Capture the cell that displays the provided text and extract its (x, y) central coordinate. 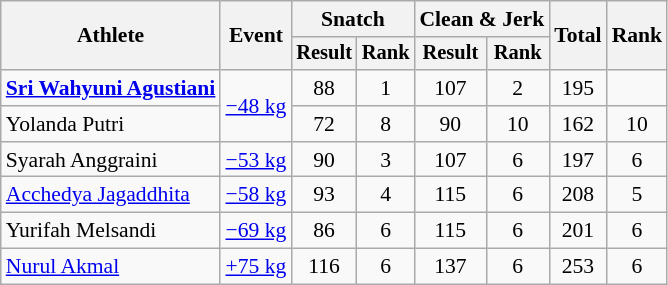
8 (386, 124)
Clean & Jerk (482, 19)
Nurul Akmal (111, 267)
−69 kg (256, 231)
162 (578, 124)
Syarah Anggraini (111, 160)
1 (386, 88)
3 (386, 160)
201 (578, 231)
116 (324, 267)
86 (324, 231)
195 (578, 88)
137 (450, 267)
88 (324, 88)
93 (324, 195)
208 (578, 195)
+75 kg (256, 267)
−58 kg (256, 195)
5 (638, 195)
Yolanda Putri (111, 124)
Athlete (111, 36)
72 (324, 124)
2 (518, 88)
Yurifah Melsandi (111, 231)
Acchedya Jagaddhita (111, 195)
Total (578, 36)
Sri Wahyuni Agustiani (111, 88)
−48 kg (256, 106)
197 (578, 160)
253 (578, 267)
Event (256, 36)
−53 kg (256, 160)
4 (386, 195)
Snatch (352, 19)
